Locate the cell with the specified text and output its (x, y) center coordinate. 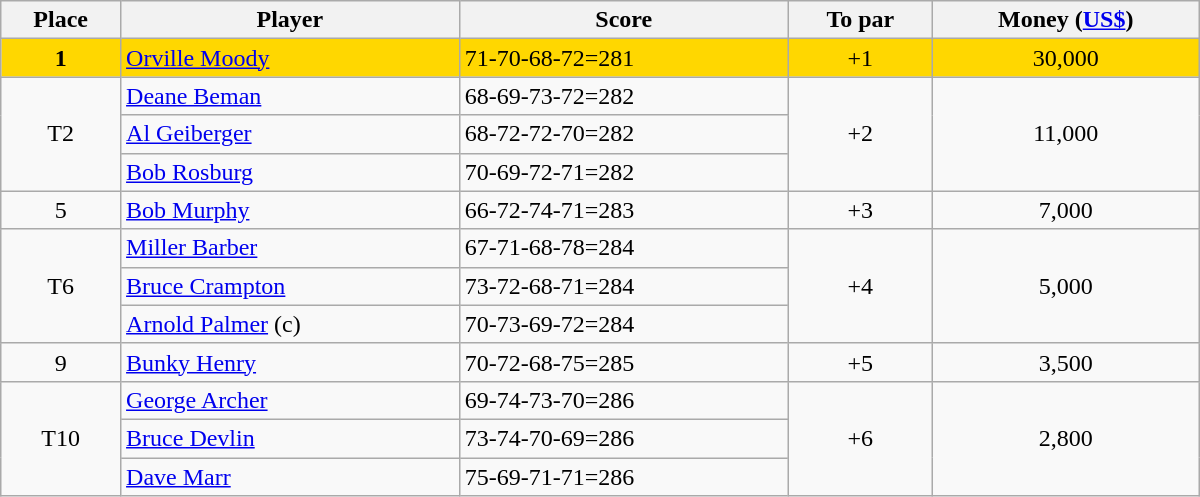
Deane Beman (290, 96)
Bruce Devlin (290, 438)
Bob Rosburg (290, 172)
+5 (860, 362)
5,000 (1066, 286)
Dave Marr (290, 477)
George Archer (290, 400)
T6 (61, 286)
+2 (860, 134)
73-72-68-71=284 (624, 286)
Bob Murphy (290, 210)
68-72-72-70=282 (624, 134)
T10 (61, 438)
T2 (61, 134)
Player (290, 20)
Orville Moody (290, 58)
+3 (860, 210)
3,500 (1066, 362)
2,800 (1066, 438)
5 (61, 210)
Bunky Henry (290, 362)
Al Geiberger (290, 134)
67-71-68-78=284 (624, 248)
Miller Barber (290, 248)
7,000 (1066, 210)
+1 (860, 58)
9 (61, 362)
Money (US$) (1066, 20)
66-72-74-71=283 (624, 210)
+4 (860, 286)
To par (860, 20)
1 (61, 58)
71-70-68-72=281 (624, 58)
68-69-73-72=282 (624, 96)
11,000 (1066, 134)
70-72-68-75=285 (624, 362)
Bruce Crampton (290, 286)
Score (624, 20)
+6 (860, 438)
Arnold Palmer (c) (290, 324)
75-69-71-71=286 (624, 477)
69-74-73-70=286 (624, 400)
70-73-69-72=284 (624, 324)
30,000 (1066, 58)
70-69-72-71=282 (624, 172)
73-74-70-69=286 (624, 438)
Place (61, 20)
